Capture the cell that displays the provided text and extract its [x, y] central coordinate. 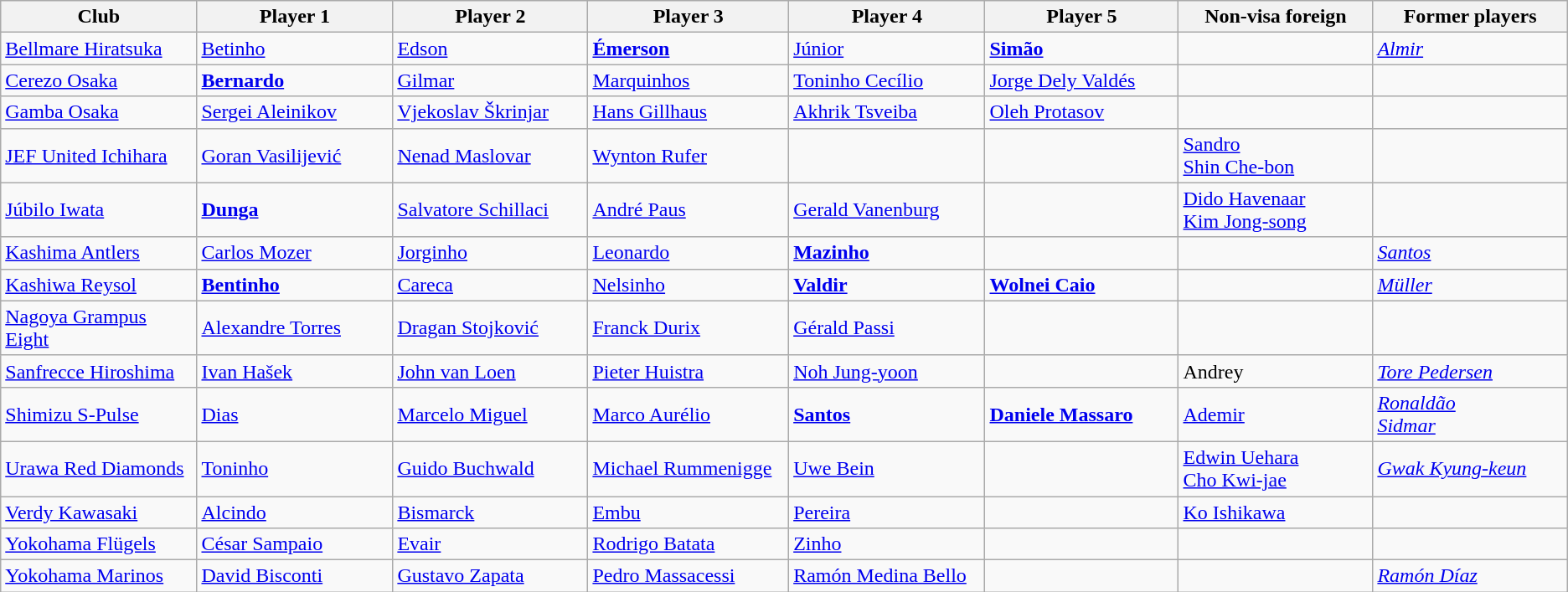
Franck Durix [689, 328]
Player 5 [1082, 17]
Toninho [295, 469]
César Sampaio [295, 544]
Rodrigo Batata [689, 544]
JEF United Ichihara [99, 156]
Gustavo Zapata [491, 576]
Toninho Cecílio [887, 80]
Pedro Massacessi [689, 576]
Marquinhos [689, 80]
Player 2 [491, 17]
Hans Gillhaus [689, 112]
Sandro Shin Che-bon [1276, 156]
Akhrik Tsveiba [887, 112]
Sanfrecce Hiroshima [99, 371]
Gilmar [491, 80]
Zinho [887, 544]
Nelsinho [689, 285]
Mazinho [887, 253]
Ramón Díaz [1470, 576]
Leonardo [689, 253]
Kashiwa Reysol [99, 285]
Bernardo [295, 80]
Yokohama Marinos [99, 576]
Marcelo Miguel [491, 414]
Andrey [1276, 371]
Bellmare Hiratsuka [99, 49]
Ramón Medina Bello [887, 576]
Gerald Vanenburg [887, 209]
Ko Ishikawa [1276, 512]
Kashima Antlers [99, 253]
Player 1 [295, 17]
Edwin Uehara Cho Kwi-jae [1276, 469]
Jorginho [491, 253]
Daniele Massaro [1082, 414]
Júnior [887, 49]
Player 3 [689, 17]
Ronaldão Sidmar [1470, 414]
Émerson [689, 49]
Betinho [295, 49]
Player 4 [887, 17]
Noh Jung-yoon [887, 371]
Carlos Mozer [295, 253]
André Paus [689, 209]
Cerezo Osaka [99, 80]
Michael Rummenigge [689, 469]
David Bisconti [295, 576]
Müller [1470, 285]
Goran Vasilijević [295, 156]
Ademir [1276, 414]
Dias [295, 414]
Pereira [887, 512]
Nagoya Grampus Eight [99, 328]
Shimizu S-Pulse [99, 414]
Club [99, 17]
Former players [1470, 17]
Bentinho [295, 285]
Urawa Red Diamonds [99, 469]
Uwe Bein [887, 469]
Evair [491, 544]
Nenad Maslovar [491, 156]
Embu [689, 512]
Yokohama Flügels [99, 544]
Gérald Passi [887, 328]
John van Loen [491, 371]
Dido Havenaar Kim Jong-song [1276, 209]
Júbilo Iwata [99, 209]
Almir [1470, 49]
Alexandre Torres [295, 328]
Tore Pedersen [1470, 371]
Bismarck [491, 512]
Pieter Huistra [689, 371]
Valdir [887, 285]
Edson [491, 49]
Wynton Rufer [689, 156]
Dunga [295, 209]
Wolnei Caio [1082, 285]
Jorge Dely Valdés [1082, 80]
Non-visa foreign [1276, 17]
Vjekoslav Škrinjar [491, 112]
Gamba Osaka [99, 112]
Gwak Kyung-keun [1470, 469]
Marco Aurélio [689, 414]
Salvatore Schillaci [491, 209]
Guido Buchwald [491, 469]
Careca [491, 285]
Verdy Kawasaki [99, 512]
Oleh Protasov [1082, 112]
Dragan Stojković [491, 328]
Ivan Hašek [295, 371]
Simão [1082, 49]
Alcindo [295, 512]
Sergei Aleinikov [295, 112]
